Scan for the cell matching the given text and deliver its [x, y] coordinate at center. 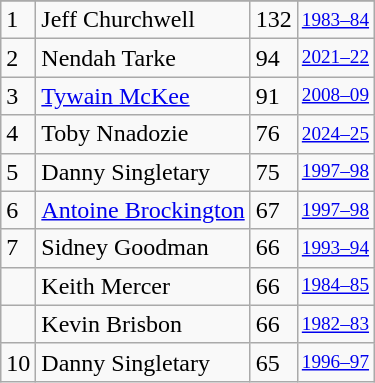
2024–25 [335, 134]
Kevin Brisbon [143, 324]
65 [274, 362]
1993–94 [335, 248]
1982–83 [335, 324]
3 [18, 96]
67 [274, 210]
1984–85 [335, 286]
7 [18, 248]
Sidney Goodman [143, 248]
10 [18, 362]
2021–22 [335, 58]
132 [274, 20]
4 [18, 134]
1996–97 [335, 362]
Jeff Churchwell [143, 20]
Toby Nnadozie [143, 134]
5 [18, 172]
Tywain McKee [143, 96]
75 [274, 172]
91 [274, 96]
2008–09 [335, 96]
94 [274, 58]
Keith Mercer [143, 286]
Antoine Brockington [143, 210]
6 [18, 210]
Nendah Tarke [143, 58]
1 [18, 20]
2 [18, 58]
76 [274, 134]
1983–84 [335, 20]
